Find where the given text appears and provide that cell's center as (x, y) coordinate. 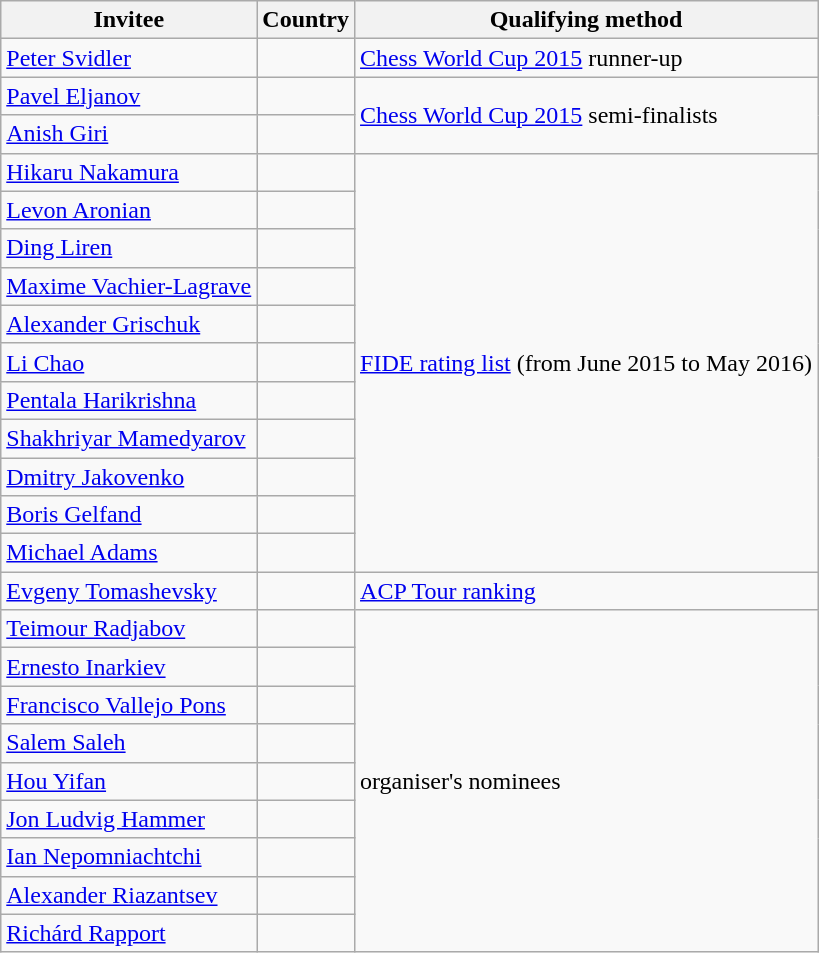
Pavel Eljanov (129, 96)
Dmitry Jakovenko (129, 477)
Ernesto Inarkiev (129, 667)
Pentala Harikrishna (129, 400)
Ding Liren (129, 248)
Evgeny Tomashevsky (129, 591)
Chess World Cup 2015 runner-up (586, 58)
Qualifying method (586, 20)
Anish Giri (129, 134)
Levon Aronian (129, 210)
Michael Adams (129, 553)
Peter Svidler (129, 58)
Alexander Riazantsev (129, 895)
Richárd Rapport (129, 933)
Maxime Vachier-Lagrave (129, 286)
Boris Gelfand (129, 515)
Salem Saleh (129, 743)
ACP Tour ranking (586, 591)
Jon Ludvig Hammer (129, 819)
Li Chao (129, 362)
Francisco Vallejo Pons (129, 705)
Alexander Grischuk (129, 324)
Shakhriyar Mamedyarov (129, 438)
Invitee (129, 20)
Teimour Radjabov (129, 629)
Chess World Cup 2015 semi-finalists (586, 115)
organiser's nominees (586, 782)
Country (306, 20)
FIDE rating list (from June 2015 to May 2016) (586, 362)
Hou Yifan (129, 781)
Ian Nepomniachtchi (129, 857)
Hikaru Nakamura (129, 172)
